Return [X, Y] of the center of cell containing provided text 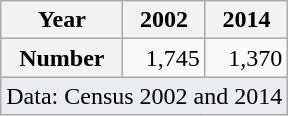
2002 [164, 20]
Year [62, 20]
Number [62, 58]
1,370 [246, 58]
Data: Census 2002 and 2014 [144, 96]
1,745 [164, 58]
2014 [246, 20]
